Provide the (X, Y) coordinate of the cell's center where the given text is located.  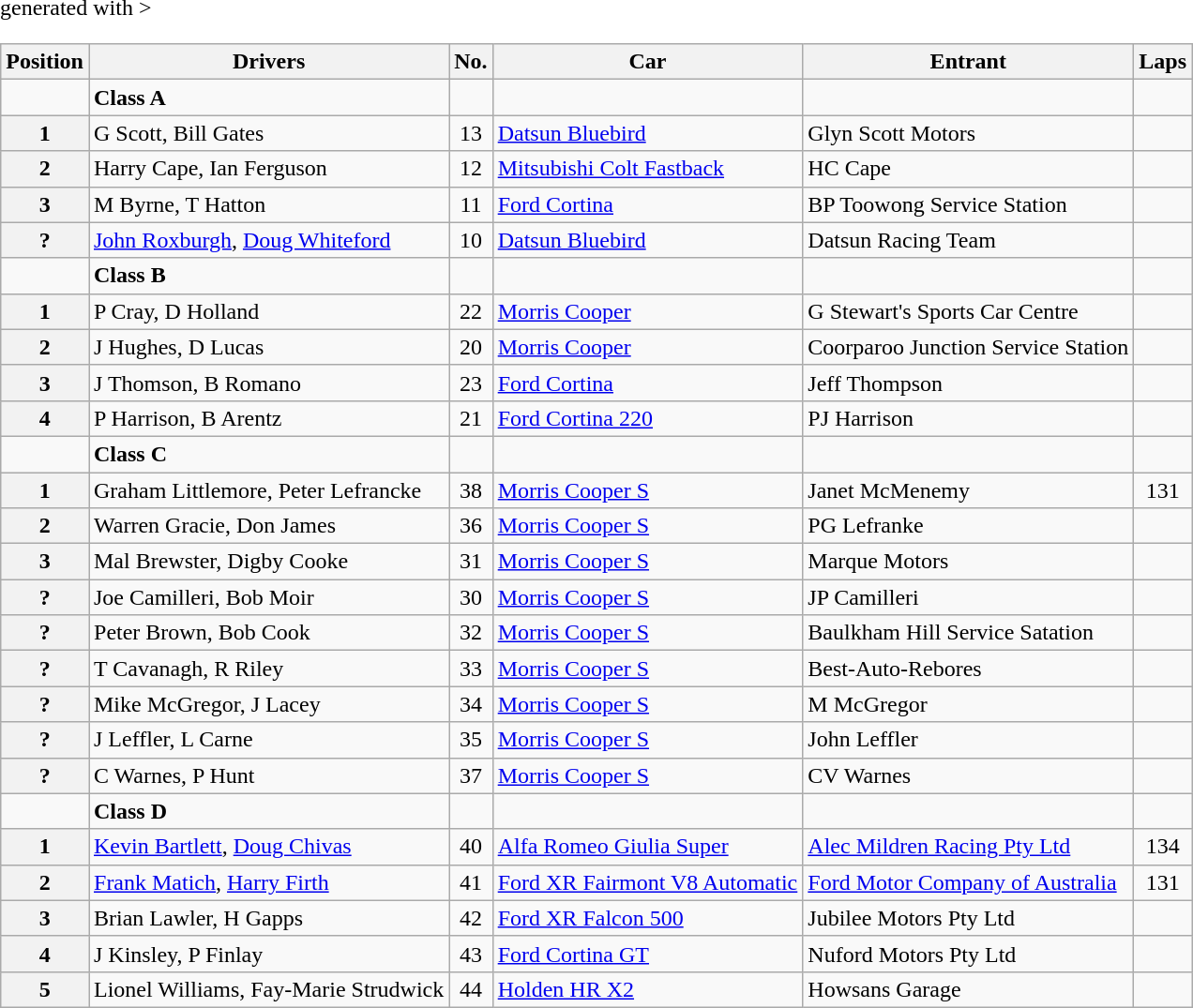
Entrant (968, 62)
37 (471, 775)
G Stewart's Sports Car Centre (968, 311)
Brian Lawler, H Gapps (268, 918)
12 (471, 169)
21 (471, 418)
Holden HR X2 (647, 989)
23 (471, 383)
John Leffler (968, 740)
33 (471, 669)
5 (45, 989)
Datsun Racing Team (968, 240)
10 (471, 240)
Laps (1163, 62)
Mitsubishi Colt Fastback (647, 169)
Howsans Garage (968, 989)
Alec Mildren Racing Pty Ltd (968, 847)
BP Toowong Service Station (968, 204)
41 (471, 882)
C Warnes, P Hunt (268, 775)
J Hughes, D Lucas (268, 347)
Harry Cape, Ian Ferguson (268, 169)
Mal Brewster, Digby Cooke (268, 562)
20 (471, 347)
Position (45, 62)
32 (471, 633)
34 (471, 704)
Kevin Bartlett, Doug Chivas (268, 847)
Ford Cortina GT (647, 954)
42 (471, 918)
Warren Gracie, Don James (268, 526)
John Roxburgh, Doug Whiteford (268, 240)
38 (471, 490)
30 (471, 597)
Jeff Thompson (968, 383)
Jubilee Motors Pty Ltd (968, 918)
Glyn Scott Motors (968, 133)
J Kinsley, P Finlay (268, 954)
Lionel Williams, Fay-Marie Strudwick (268, 989)
Drivers (268, 62)
Ford XR Fairmont V8 Automatic (647, 882)
44 (471, 989)
40 (471, 847)
Joe Camilleri, Bob Moir (268, 597)
PG Lefranke (968, 526)
Ford Cortina 220 (647, 418)
P Cray, D Holland (268, 311)
43 (471, 954)
J Thomson, B Romano (268, 383)
Best-Auto-Rebores (968, 669)
Janet McMenemy (968, 490)
HC Cape (968, 169)
G Scott, Bill Gates (268, 133)
M Byrne, T Hatton (268, 204)
Coorparoo Junction Service Station (968, 347)
M McGregor (968, 704)
Baulkham Hill Service Satation (968, 633)
Nuford Motors Pty Ltd (968, 954)
Mike McGregor, J Lacey (268, 704)
134 (1163, 847)
11 (471, 204)
Alfa Romeo Giulia Super (647, 847)
Class C (268, 454)
31 (471, 562)
CV Warnes (968, 775)
Frank Matich, Harry Firth (268, 882)
Ford XR Falcon 500 (647, 918)
No. (471, 62)
22 (471, 311)
35 (471, 740)
T Cavanagh, R Riley (268, 669)
Class D (268, 811)
Marque Motors (968, 562)
36 (471, 526)
Graham Littlemore, Peter Lefrancke (268, 490)
P Harrison, B Arentz (268, 418)
Ford Motor Company of Australia (968, 882)
PJ Harrison (968, 418)
JP Camilleri (968, 597)
13 (471, 133)
Car (647, 62)
Class A (268, 98)
Class B (268, 276)
J Leffler, L Carne (268, 740)
Peter Brown, Bob Cook (268, 633)
